Return [X, Y] of the center of cell containing provided text 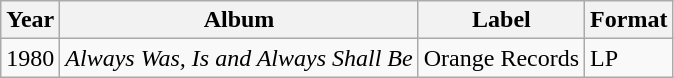
Label [501, 20]
Always Was, Is and Always Shall Be [239, 58]
LP [629, 58]
Year [30, 20]
Orange Records [501, 58]
Format [629, 20]
1980 [30, 58]
Album [239, 20]
